For the text-containing cell, return its midpoint in (x, y) coordinate format. 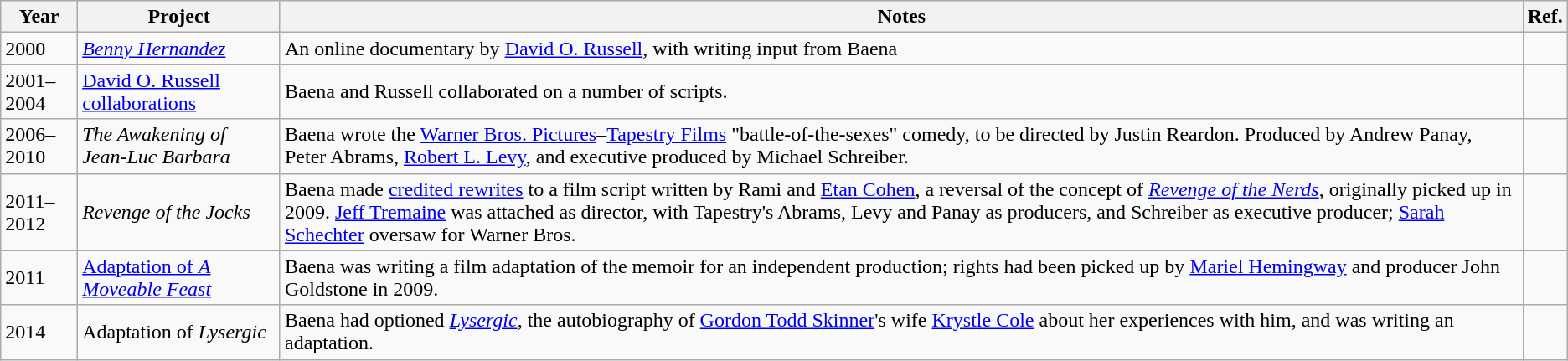
Notes (901, 17)
2006–2010 (39, 146)
2001–2004 (39, 92)
Year (39, 17)
2014 (39, 332)
The Awakening of Jean-Luc Barbara (179, 146)
Adaptation of A Moveable Feast (179, 278)
Project (179, 17)
2011–2012 (39, 212)
Revenge of the Jocks (179, 212)
Adaptation of Lysergic (179, 332)
2011 (39, 278)
Baena and Russell collaborated on a number of scripts. (901, 92)
Ref. (1545, 17)
Benny Hernandez (179, 49)
An online documentary by David O. Russell, with writing input from Baena (901, 49)
David O. Russell collaborations (179, 92)
2000 (39, 49)
